Locate the cell with the specified text and output its [X, Y] center coordinate. 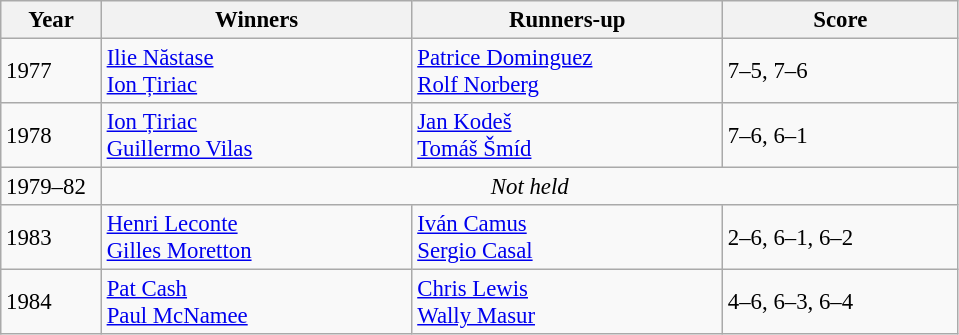
Jan Kodeš Tomáš Šmíd [568, 136]
7–5, 7–6 [841, 72]
Iván Camus Sergio Casal [568, 238]
7–6, 6–1 [841, 136]
Patrice Dominguez Rolf Norberg [568, 72]
Ilie Năstase Ion Țiriac [256, 72]
Not held [530, 187]
1978 [52, 136]
Henri Leconte Gilles Moretton [256, 238]
1979–82 [52, 187]
Runners-up [568, 20]
Year [52, 20]
4–6, 6–3, 6–4 [841, 302]
Winners [256, 20]
Score [841, 20]
Pat Cash Paul McNamee [256, 302]
1984 [52, 302]
2–6, 6–1, 6–2 [841, 238]
1983 [52, 238]
Ion Țiriac Guillermo Vilas [256, 136]
Chris Lewis Wally Masur [568, 302]
1977 [52, 72]
